Capture the cell that displays the provided text and extract its [X, Y] central coordinate. 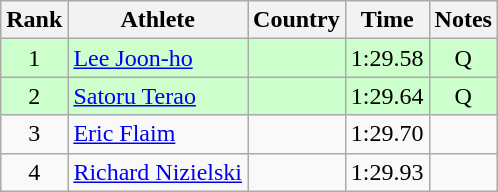
Rank [34, 20]
1 [34, 58]
Richard Nizielski [158, 172]
Satoru Terao [158, 96]
1:29.93 [387, 172]
1:29.70 [387, 134]
Time [387, 20]
2 [34, 96]
Notes [463, 20]
Lee Joon-ho [158, 58]
Athlete [158, 20]
3 [34, 134]
1:29.64 [387, 96]
1:29.58 [387, 58]
Eric Flaim [158, 134]
Country [297, 20]
4 [34, 172]
